Output the (X, Y) coordinate of the center of the cell containing the given text.  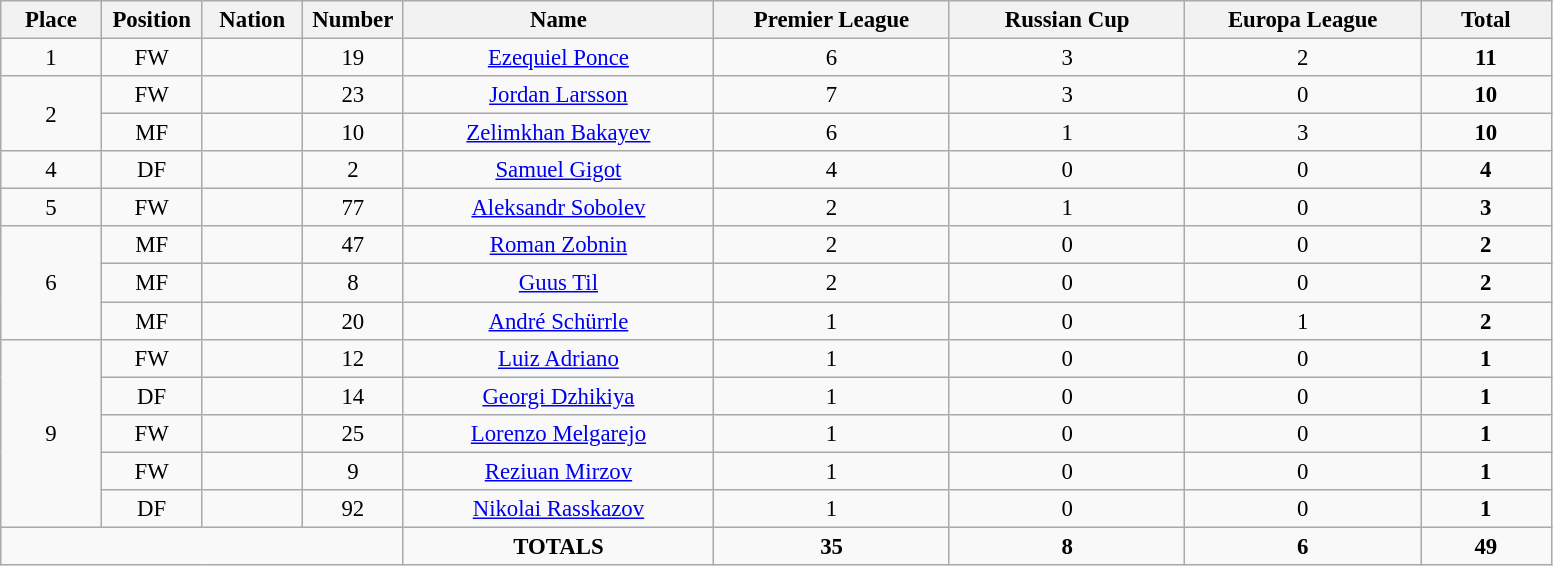
TOTALS (558, 546)
12 (354, 358)
Jordan Larsson (558, 95)
André Schürrle (558, 321)
5 (52, 208)
Total (1486, 20)
Georgi Dzhikiya (558, 396)
23 (354, 95)
Premier League (832, 20)
14 (354, 396)
Place (52, 20)
47 (354, 245)
92 (354, 509)
7 (832, 95)
Roman Zobnin (558, 245)
Lorenzo Melgarejo (558, 433)
11 (1486, 58)
Reziuan Mirzov (558, 471)
Position (152, 20)
Nation (252, 20)
77 (354, 208)
Guus Til (558, 283)
25 (354, 433)
Name (558, 20)
35 (832, 546)
Russian Cup (1067, 20)
Luiz Adriano (558, 358)
49 (1486, 546)
Aleksandr Sobolev (558, 208)
Europa League (1303, 20)
Zelimkhan Bakayev (558, 133)
Ezequiel Ponce (558, 58)
Nikolai Rasskazov (558, 509)
19 (354, 58)
Samuel Gigot (558, 170)
20 (354, 321)
Number (354, 20)
